Output the (X, Y) coordinate of the center of the cell containing the given text.  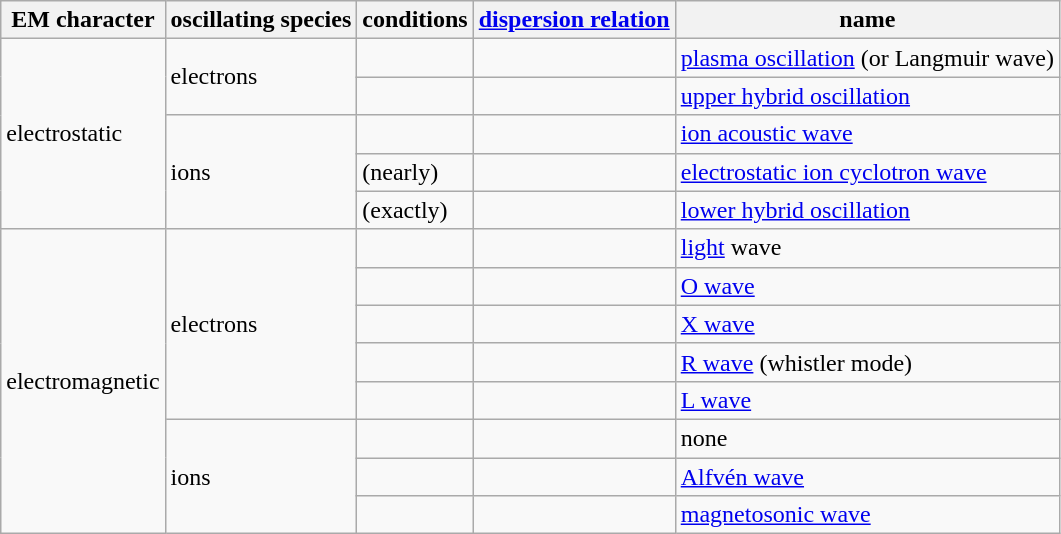
electrostatic ion cyclotron wave (867, 172)
none (867, 438)
oscillating species (261, 20)
dispersion relation (574, 20)
lower hybrid oscillation (867, 210)
name (867, 20)
X wave (867, 324)
Alfvén wave (867, 477)
(exactly) (415, 210)
O wave (867, 286)
light wave (867, 248)
electromagnetic (83, 381)
(nearly) (415, 172)
R wave (whistler mode) (867, 362)
EM character (83, 20)
conditions (415, 20)
L wave (867, 400)
magnetosonic wave (867, 515)
upper hybrid oscillation (867, 96)
plasma oscillation (or Langmuir wave) (867, 58)
ion acoustic wave (867, 134)
electrostatic (83, 134)
